For the text-containing cell, return its midpoint in [X, Y] coordinate format. 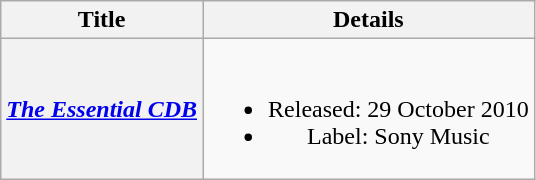
Details [369, 20]
Released: 29 October 2010Label: Sony Music [369, 109]
The Essential CDB [102, 109]
Title [102, 20]
